Scan for the cell matching the given text and deliver its (X, Y) coordinate at center. 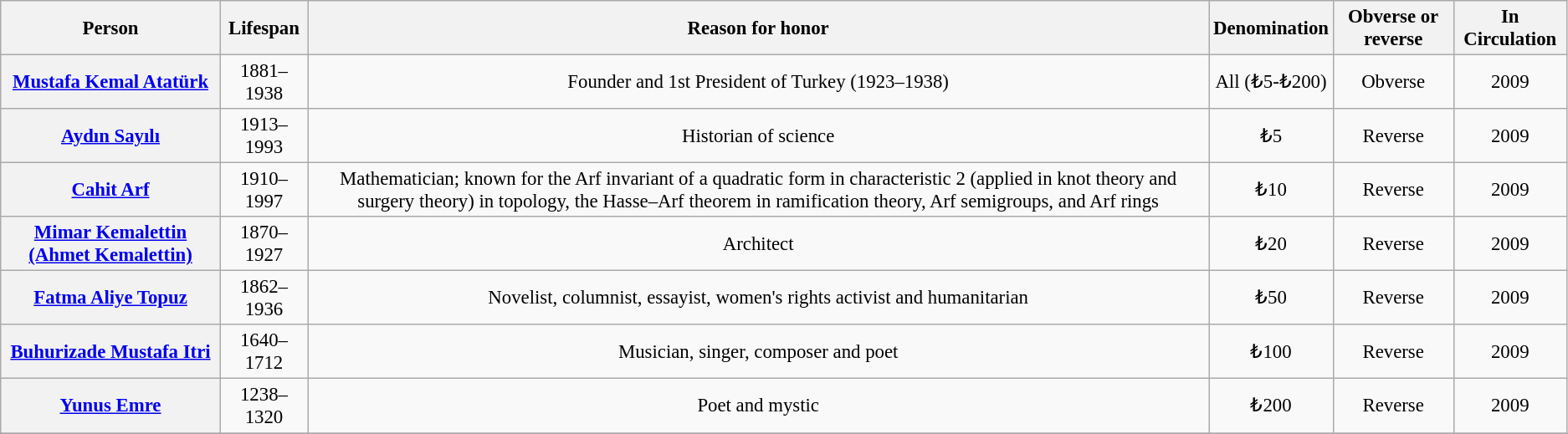
Musician, singer, composer and poet (758, 351)
In Circulation (1509, 28)
1910–1997 (264, 191)
₺200 (1272, 406)
Poet and mystic (758, 406)
₺5 (1272, 135)
Mimar Kemalettin (Ahmet Kemalettin) (110, 244)
₺100 (1272, 351)
1913–1993 (264, 135)
₺20 (1272, 244)
Denomination (1272, 28)
Obverse or reverse (1393, 28)
₺10 (1272, 191)
1640–1712 (264, 351)
Reason for honor (758, 28)
Founder and 1st President of Turkey (1923–1938) (758, 82)
₺50 (1272, 298)
1238–1320 (264, 406)
1870–1927 (264, 244)
Person (110, 28)
Aydın Sayılı (110, 135)
Fatma Aliye Topuz (110, 298)
All (₺5-₺200) (1272, 82)
Obverse (1393, 82)
Yunus Emre (110, 406)
Historian of science (758, 135)
1862–1936 (264, 298)
Lifespan (264, 28)
1881–1938 (264, 82)
Buhurizade Mustafa Itri (110, 351)
Cahit Arf (110, 191)
Architect (758, 244)
Mustafa Kemal Atatürk (110, 82)
Novelist, columnist, essayist, women's rights activist and humanitarian (758, 298)
